Identify which cell holds the provided text, then report its (x, y) central coordinate. 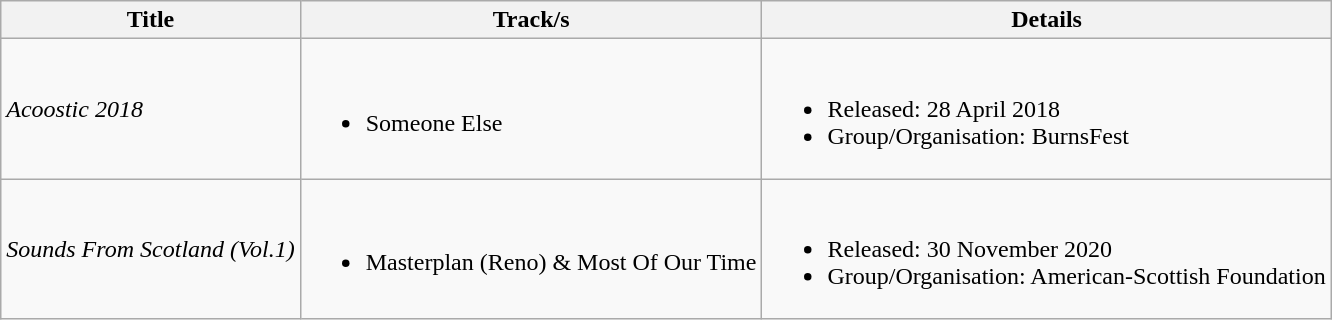
Track/s (531, 20)
Masterplan (Reno) & Most Of Our Time (531, 249)
Acoostic 2018 (150, 109)
Details (1046, 20)
Someone Else (531, 109)
Title (150, 20)
Sounds From Scotland (Vol.1) (150, 249)
Released: 30 November 2020Group/Organisation: American-Scottish Foundation (1046, 249)
Released: 28 April 2018Group/Organisation: BurnsFest (1046, 109)
